For the text-containing cell, return its midpoint in (x, y) coordinate format. 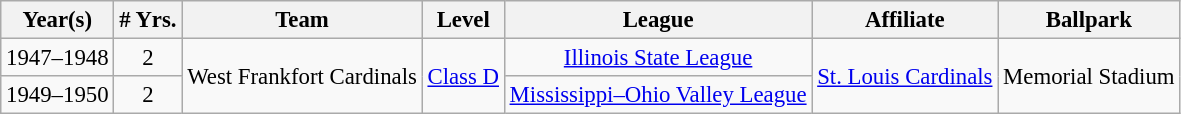
Year(s) (58, 20)
West Frankfort Cardinals (302, 76)
Class D (463, 76)
Memorial Stadium (1089, 76)
# Yrs. (148, 20)
1947–1948 (58, 58)
1949–1950 (58, 95)
Level (463, 20)
Affiliate (905, 20)
Team (302, 20)
Illinois State League (658, 58)
League (658, 20)
Ballpark (1089, 20)
St. Louis Cardinals (905, 76)
Mississippi–Ohio Valley League (658, 95)
